Identify which cell holds the provided text, then report its (x, y) central coordinate. 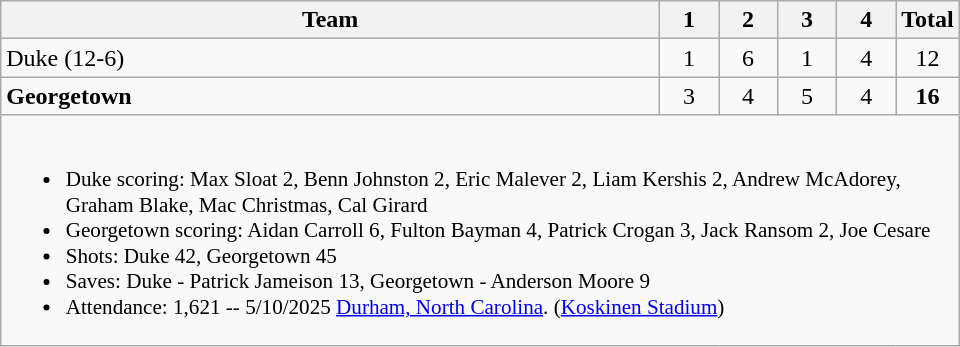
5 (808, 96)
12 (928, 58)
2 (748, 20)
Duke (12-6) (330, 58)
Total (928, 20)
6 (748, 58)
Georgetown (330, 96)
Team (330, 20)
16 (928, 96)
